Capture the cell that displays the provided text and extract its (x, y) central coordinate. 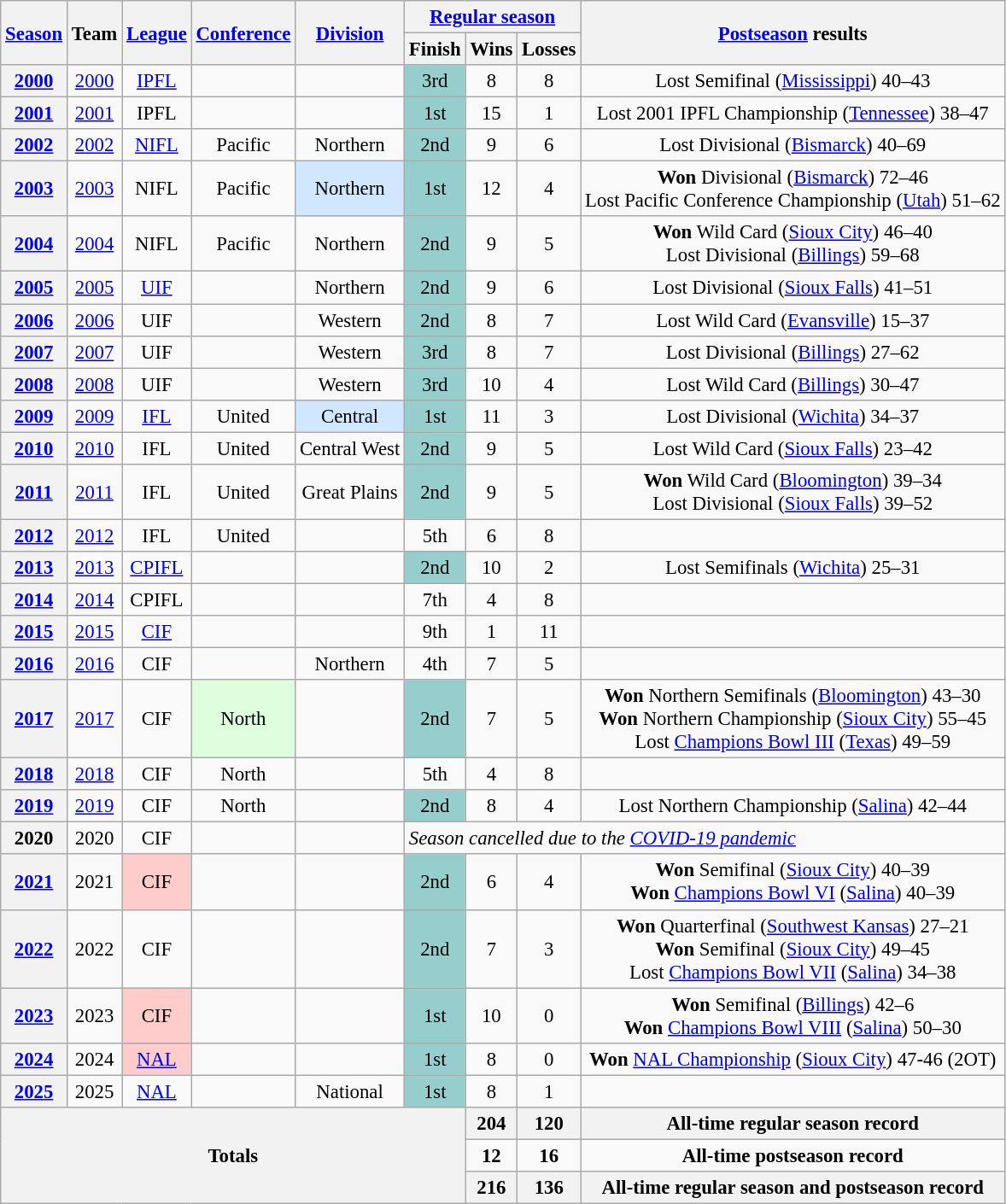
136 (549, 1188)
All-time postseason record (793, 1155)
National (350, 1091)
15 (492, 114)
Lost Wild Card (Sioux Falls) 23–42 (793, 448)
16 (549, 1155)
Postseason results (793, 32)
Team (94, 32)
120 (549, 1124)
Wins (492, 50)
All-time regular season and postseason record (793, 1188)
7th (436, 599)
Won Wild Card (Bloomington) 39–34Lost Divisional (Sioux Falls) 39–52 (793, 492)
Lost Semifinals (Wichita) 25–31 (793, 568)
All-time regular season record (793, 1124)
Great Plains (350, 492)
Lost Wild Card (Evansville) 15–37 (793, 320)
Won Divisional (Bismarck) 72–46Lost Pacific Conference Championship (Utah) 51–62 (793, 190)
Losses (549, 50)
216 (492, 1188)
4th (436, 664)
9th (436, 632)
Conference (243, 32)
2 (549, 568)
Won NAL Championship (Sioux City) 47-46 (2OT) (793, 1059)
Central (350, 416)
Lost Divisional (Bismarck) 40–69 (793, 145)
Central West (350, 448)
Lost Semifinal (Mississippi) 40–43 (793, 81)
Lost 2001 IPFL Championship (Tennessee) 38–47 (793, 114)
Lost Divisional (Wichita) 34–37 (793, 416)
Won Semifinal (Billings) 42–6Won Champions Bowl VIII (Salina) 50–30 (793, 1016)
Won Quarterfinal (Southwest Kansas) 27–21Won Semifinal (Sioux City) 49–45Lost Champions Bowl VII (Salina) 34–38 (793, 949)
League (157, 32)
Won Northern Semifinals (Bloomington) 43–30Won Northern Championship (Sioux City) 55–45Lost Champions Bowl III (Texas) 49–59 (793, 719)
Season cancelled due to the COVID-19 pandemic (705, 839)
204 (492, 1124)
Division (350, 32)
Regular season (493, 17)
Totals (233, 1156)
Lost Divisional (Billings) 27–62 (793, 352)
Lost Divisional (Sioux Falls) 41–51 (793, 288)
Won Semifinal (Sioux City) 40–39Won Champions Bowl VI (Salina) 40–39 (793, 883)
Lost Northern Championship (Salina) 42–44 (793, 806)
Lost Wild Card (Billings) 30–47 (793, 384)
Season (34, 32)
Finish (436, 50)
Won Wild Card (Sioux City) 46–40Lost Divisional (Billings) 59–68 (793, 244)
